Return the (x, y) coordinate for the center point of the cell that contains the specified text.  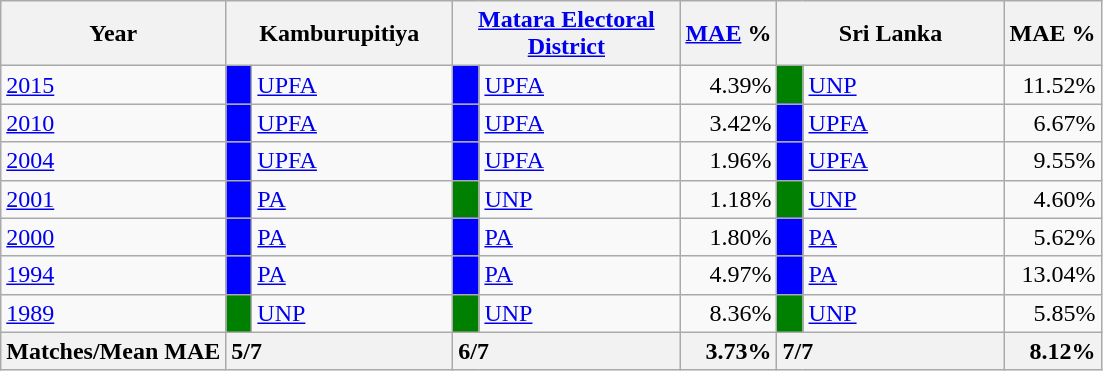
2004 (114, 161)
9.55% (1052, 161)
4.97% (728, 275)
7/7 (890, 351)
5.85% (1052, 313)
Matara Electoral District (566, 34)
8.12% (1052, 351)
5/7 (340, 351)
13.04% (1052, 275)
1.80% (728, 237)
Kamburupitiya (340, 34)
8.36% (728, 313)
1994 (114, 275)
3.73% (728, 351)
2001 (114, 199)
Year (114, 34)
2010 (114, 123)
5.62% (1052, 237)
1.18% (728, 199)
3.42% (728, 123)
1989 (114, 313)
4.39% (728, 85)
Sri Lanka (890, 34)
6/7 (566, 351)
6.67% (1052, 123)
11.52% (1052, 85)
1.96% (728, 161)
2015 (114, 85)
Matches/Mean MAE (114, 351)
4.60% (1052, 199)
2000 (114, 237)
